Find where the given text appears and provide that cell's center as [X, Y] coordinate. 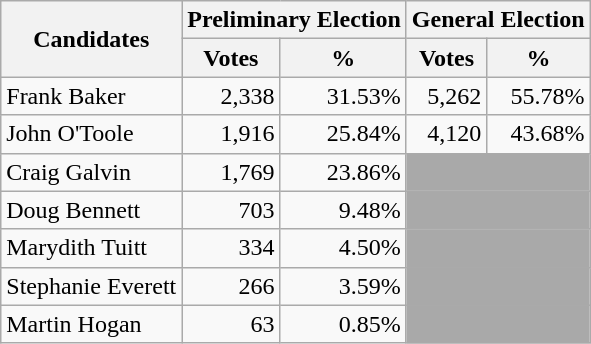
703 [231, 210]
Preliminary Election [294, 20]
Stephanie Everett [92, 286]
John O'Toole [92, 134]
23.86% [343, 172]
Craig Galvin [92, 172]
3.59% [343, 286]
1,769 [231, 172]
1,916 [231, 134]
25.84% [343, 134]
2,338 [231, 96]
Frank Baker [92, 96]
Marydith Tuitt [92, 248]
Doug Bennett [92, 210]
31.53% [343, 96]
0.85% [343, 324]
General Election [498, 20]
4.50% [343, 248]
266 [231, 286]
4,120 [446, 134]
5,262 [446, 96]
43.68% [538, 134]
55.78% [538, 96]
63 [231, 324]
Martin Hogan [92, 324]
9.48% [343, 210]
Candidates [92, 39]
334 [231, 248]
